Return [X, Y] of the center of cell containing provided text 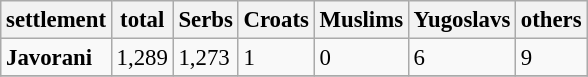
1,273 [206, 58]
6 [462, 58]
settlement [56, 20]
1,289 [142, 58]
9 [552, 58]
Serbs [206, 20]
0 [361, 58]
Yugoslavs [462, 20]
Muslims [361, 20]
Croats [276, 20]
total [142, 20]
others [552, 20]
1 [276, 58]
Javorani [56, 58]
